Pinpoint the cell where the given text exists, returning its [X, Y] midpoint coordinate. 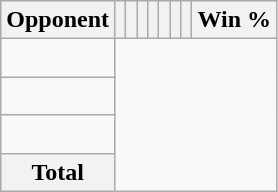
Opponent [58, 20]
Win % [234, 20]
Total [58, 172]
